Locate the cell with the specified text and output its (X, Y) center coordinate. 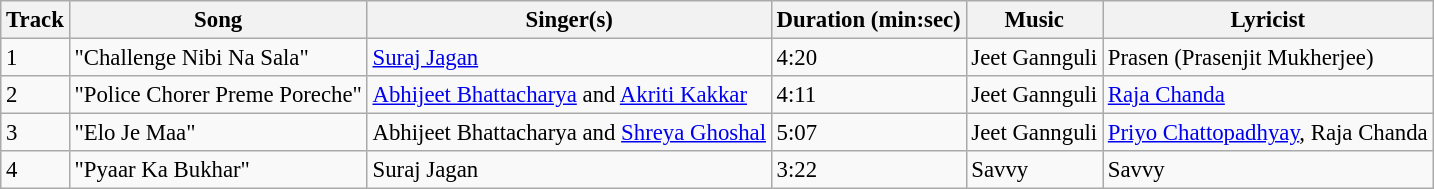
3 (35, 133)
Track (35, 20)
"Challenge Nibi Na Sala" (218, 58)
Singer(s) (569, 20)
Priyo Chattopadhyay, Raja Chanda (1268, 133)
"Pyaar Ka Bukhar" (218, 170)
2 (35, 95)
4 (35, 170)
1 (35, 58)
4:11 (868, 95)
Song (218, 20)
5:07 (868, 133)
Abhijeet Bhattacharya and Shreya Ghoshal (569, 133)
Lyricist (1268, 20)
Abhijeet Bhattacharya and Akriti Kakkar (569, 95)
Prasen (Prasenjit Mukherjee) (1268, 58)
4:20 (868, 58)
"Police Chorer Preme Poreche" (218, 95)
3:22 (868, 170)
Duration (min:sec) (868, 20)
Music (1034, 20)
"Elo Je Maa" (218, 133)
Raja Chanda (1268, 95)
